Capture the cell that displays the provided text and extract its [X, Y] central coordinate. 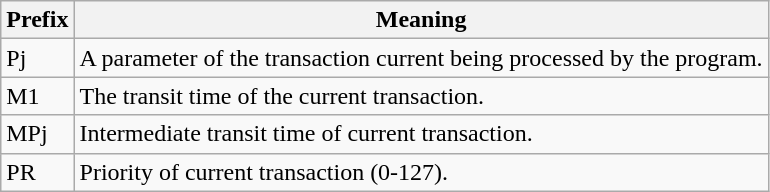
A parameter of the transaction current being processed by the program. [421, 58]
The transit time of the current transaction. [421, 96]
Meaning [421, 20]
Priority of current transaction (0-127). [421, 172]
MPj [38, 134]
M1 [38, 96]
Intermediate transit time of current transaction. [421, 134]
Prefix [38, 20]
PR [38, 172]
Pj [38, 58]
